From the cell containing the given text, extract its center point as (X, Y) coordinate. 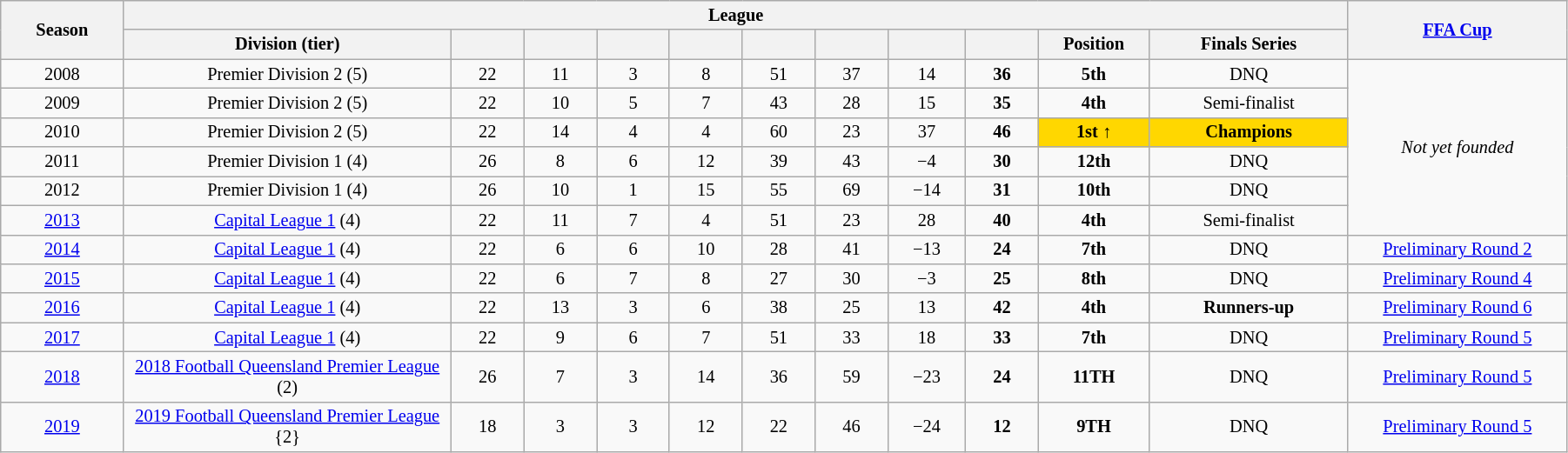
59 (852, 376)
Position (1094, 44)
31 (1002, 190)
2019 (63, 427)
2015 (63, 278)
2012 (63, 190)
2013 (63, 220)
42 (1002, 308)
35 (1002, 103)
League (736, 15)
−14 (926, 190)
2009 (63, 103)
2017 (63, 337)
2019 Football Queensland Premier League {2} (287, 427)
−23 (926, 376)
2010 (63, 132)
38 (779, 308)
41 (852, 250)
39 (779, 162)
5 (633, 103)
Not yet founded (1457, 147)
Runners-up (1250, 308)
9TH (1094, 427)
2008 (63, 74)
5th (1094, 74)
−3 (926, 278)
−13 (926, 250)
69 (852, 190)
10th (1094, 190)
8th (1094, 278)
Finals Series (1250, 44)
Champions (1250, 132)
Preliminary Round 4 (1457, 278)
2018 Football Queensland Premier League (2) (287, 376)
Season (63, 30)
55 (779, 190)
11TH (1094, 376)
40 (1002, 220)
−4 (926, 162)
12th (1094, 162)
−24 (926, 427)
2018 (63, 376)
27 (779, 278)
2011 (63, 162)
2014 (63, 250)
Division (tier) (287, 44)
1 (633, 190)
FFA Cup (1457, 30)
Preliminary Round 2 (1457, 250)
2016 (63, 308)
9 (560, 337)
1st ↑ (1094, 132)
60 (779, 132)
Preliminary Round 6 (1457, 308)
